Provide the [X, Y] coordinate of the cell's center where the given text is located.  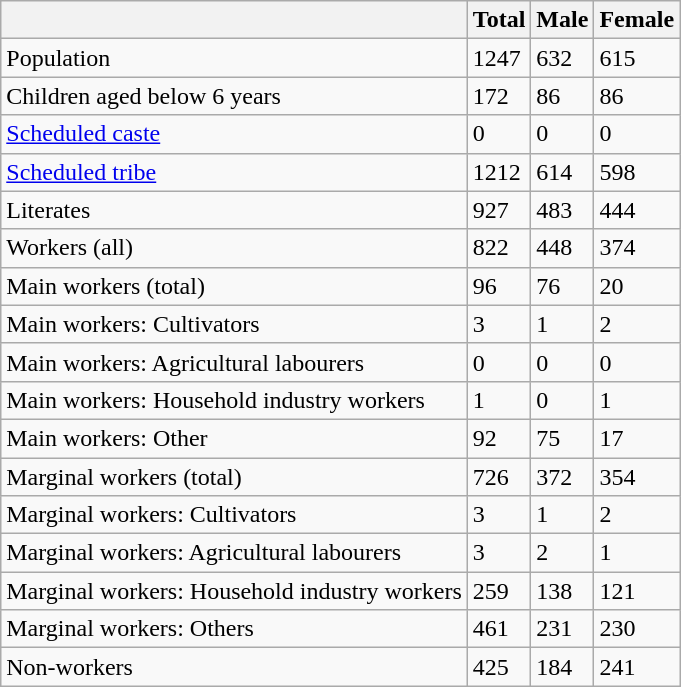
Male [562, 20]
1212 [499, 172]
121 [637, 591]
230 [637, 629]
Marginal workers: Cultivators [234, 515]
Main workers (total) [234, 286]
461 [499, 629]
425 [499, 667]
Marginal workers (total) [234, 477]
Scheduled tribe [234, 172]
20 [637, 286]
372 [562, 477]
75 [562, 438]
483 [562, 210]
138 [562, 591]
Main workers: Agricultural labourers [234, 362]
17 [637, 438]
927 [499, 210]
615 [637, 58]
354 [637, 477]
726 [499, 477]
Non-workers [234, 667]
Workers (all) [234, 248]
614 [562, 172]
184 [562, 667]
96 [499, 286]
Marginal workers: Agricultural labourers [234, 553]
Total [499, 20]
Scheduled caste [234, 134]
259 [499, 591]
Marginal workers: Household industry workers [234, 591]
Female [637, 20]
Literates [234, 210]
374 [637, 248]
92 [499, 438]
632 [562, 58]
Main workers: Cultivators [234, 324]
Children aged below 6 years [234, 96]
231 [562, 629]
Marginal workers: Others [234, 629]
822 [499, 248]
76 [562, 286]
241 [637, 667]
172 [499, 96]
1247 [499, 58]
Population [234, 58]
444 [637, 210]
Main workers: Household industry workers [234, 400]
448 [562, 248]
598 [637, 172]
Main workers: Other [234, 438]
